Pinpoint the cell where the given text exists, returning its [X, Y] midpoint coordinate. 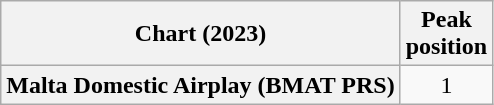
Malta Domestic Airplay (BMAT PRS) [200, 85]
Peakposition [446, 34]
1 [446, 85]
Chart (2023) [200, 34]
